Return the (X, Y) coordinate for the center point of the cell that contains the specified text.  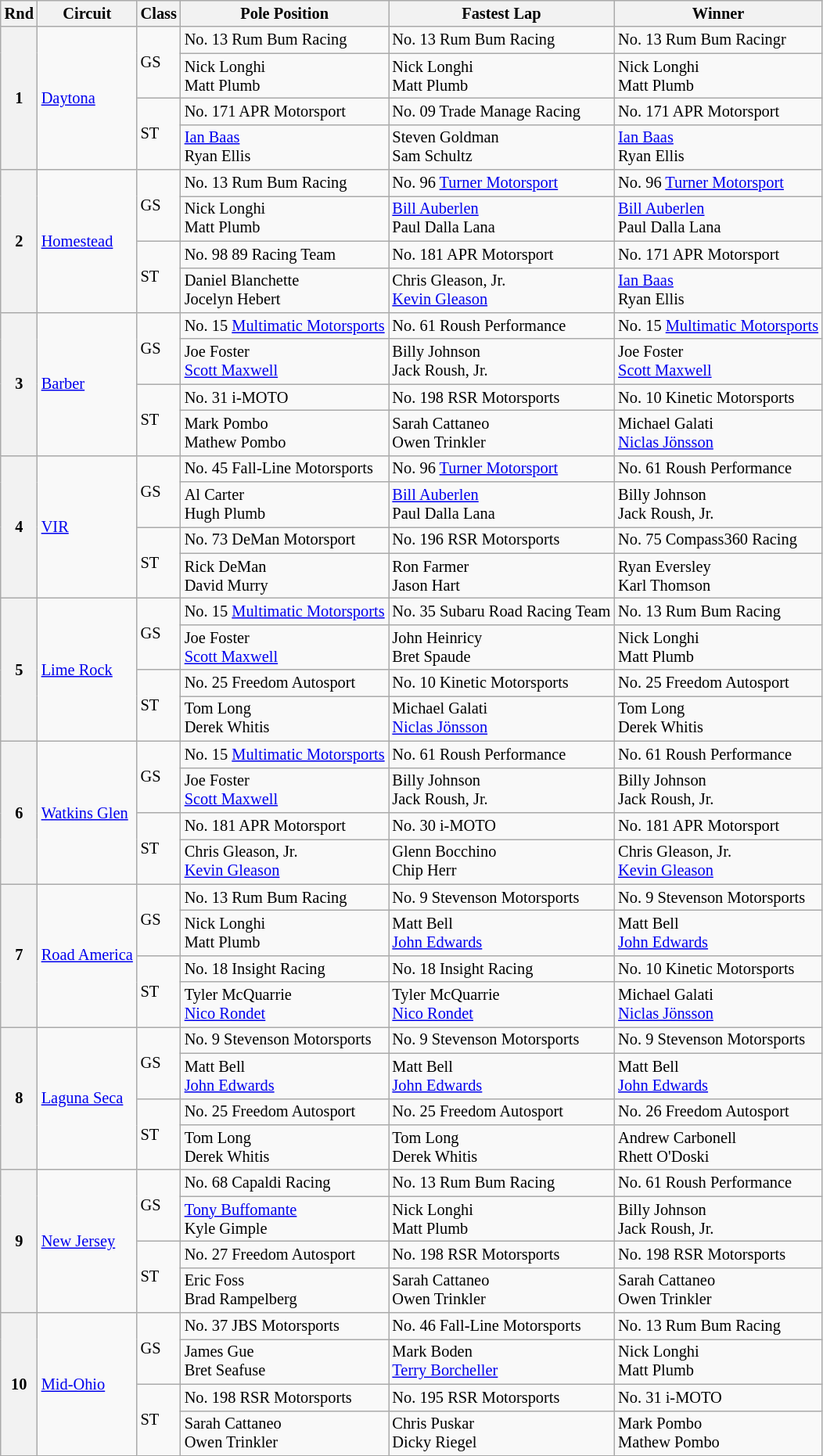
No. 73 DeMan Motorsport (285, 540)
No. 26 Freedom Autosport (718, 1112)
Ryan Eversley Karl Thomson (718, 576)
Laguna Seca (88, 1098)
Daytona (88, 99)
7 (19, 956)
No. 35 Subaru Road Racing Team (501, 611)
Ron Farmer Jason Hart (501, 576)
Tony Buffomante Kyle Gimple (285, 1219)
Daniel Blanchette Jocelyn Hebert (285, 290)
Homestead (88, 241)
5 (19, 670)
Fastest Lap (501, 13)
Pole Position (285, 13)
No. 46 Fall-Line Motorsports (501, 1326)
Road America (88, 956)
New Jersey (88, 1241)
Al Carter Hugh Plumb (285, 505)
No. 68 Capaldi Racing (285, 1183)
Andrew Carbonell Rhett O'Doski (718, 1147)
10 (19, 1385)
3 (19, 383)
No. 196 RSR Motorsports (501, 540)
Barber (88, 383)
Watkins Glen (88, 812)
8 (19, 1098)
Mark Boden Terry Borcheller (501, 1361)
Winner (718, 13)
Glenn Bocchino Chip Herr (501, 861)
No. 98 89 Racing Team (285, 254)
VIR (88, 527)
No. 37 JBS Motorsports (285, 1326)
Mid-Ohio (88, 1385)
No. 13 Rum Bum Racingr (718, 40)
Circuit (88, 13)
2 (19, 241)
9 (19, 1241)
No. 09 Trade Manage Racing (501, 111)
John Heinricy Bret Spaude (501, 647)
1 (19, 99)
4 (19, 527)
No. 45 Fall-Line Motorsports (285, 469)
Lime Rock (88, 670)
James Gue Bret Seafuse (285, 1361)
No. 75 Compass360 Racing (718, 540)
Steven Goldman Sam Schultz (501, 147)
Class (159, 13)
No. 30 i-MOTO (501, 825)
Chris Puskar Dicky Riegel (501, 1433)
Eric Foss Brad Rampelberg (285, 1290)
6 (19, 812)
No. 27 Freedom Autosport (285, 1254)
Rnd (19, 13)
Rick DeMan David Murry (285, 576)
No. 195 RSR Motorsports (501, 1397)
